Return (x, y) of the center of cell containing provided text 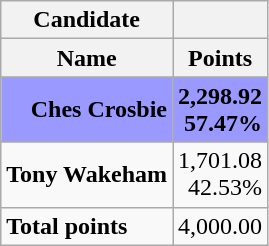
Total points (87, 226)
Name (87, 58)
4,000.00 (220, 226)
1,701.08 42.53% (220, 174)
Tony Wakeham (87, 174)
Ches Crosbie (87, 110)
Candidate (87, 20)
Points (220, 58)
2,298.92 57.47% (220, 110)
